Provide the (x, y) coordinate of the cell's center where the given text is located.  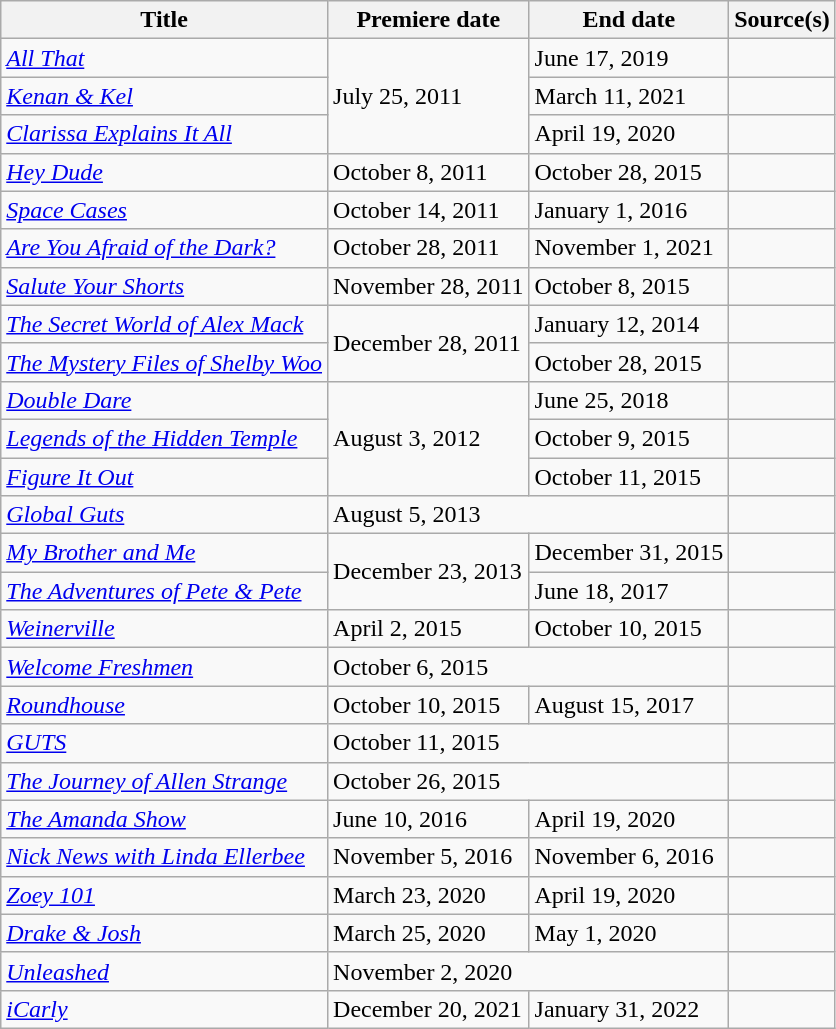
October 28, 2011 (428, 248)
Hey Dude (164, 172)
January 12, 2014 (629, 324)
Premiere date (428, 20)
March 23, 2020 (428, 895)
August 3, 2012 (428, 438)
October 14, 2011 (428, 210)
June 10, 2016 (428, 819)
GUTS (164, 743)
August 15, 2017 (629, 705)
The Secret World of Alex Mack (164, 324)
Source(s) (782, 20)
January 1, 2016 (629, 210)
October 9, 2015 (629, 438)
November 6, 2016 (629, 857)
January 31, 2022 (629, 1009)
Zoey 101 (164, 895)
Nick News with Linda Ellerbee (164, 857)
July 25, 2011 (428, 96)
October 8, 2011 (428, 172)
Kenan & Kel (164, 96)
All That (164, 58)
Are You Afraid of the Dark? (164, 248)
June 18, 2017 (629, 591)
Drake & Josh (164, 933)
March 11, 2021 (629, 96)
Legends of the Hidden Temple (164, 438)
End date (629, 20)
Title (164, 20)
December 20, 2021 (428, 1009)
The Journey of Allen Strange (164, 781)
October 6, 2015 (528, 667)
The Mystery Files of Shelby Woo (164, 362)
November 1, 2021 (629, 248)
October 26, 2015 (528, 781)
December 28, 2011 (428, 343)
December 31, 2015 (629, 553)
April 2, 2015 (428, 629)
Global Guts (164, 515)
October 8, 2015 (629, 286)
August 5, 2013 (528, 515)
May 1, 2020 (629, 933)
March 25, 2020 (428, 933)
November 28, 2011 (428, 286)
Space Cases (164, 210)
Weinerville (164, 629)
Unleashed (164, 971)
June 25, 2018 (629, 400)
My Brother and Me (164, 553)
Clarissa Explains It All (164, 134)
iCarly (164, 1009)
November 5, 2016 (428, 857)
November 2, 2020 (528, 971)
Salute Your Shorts (164, 286)
Double Dare (164, 400)
The Adventures of Pete & Pete (164, 591)
Figure It Out (164, 477)
Roundhouse (164, 705)
The Amanda Show (164, 819)
Welcome Freshmen (164, 667)
June 17, 2019 (629, 58)
December 23, 2013 (428, 572)
